Identify which cell holds the provided text, then report its [X, Y] central coordinate. 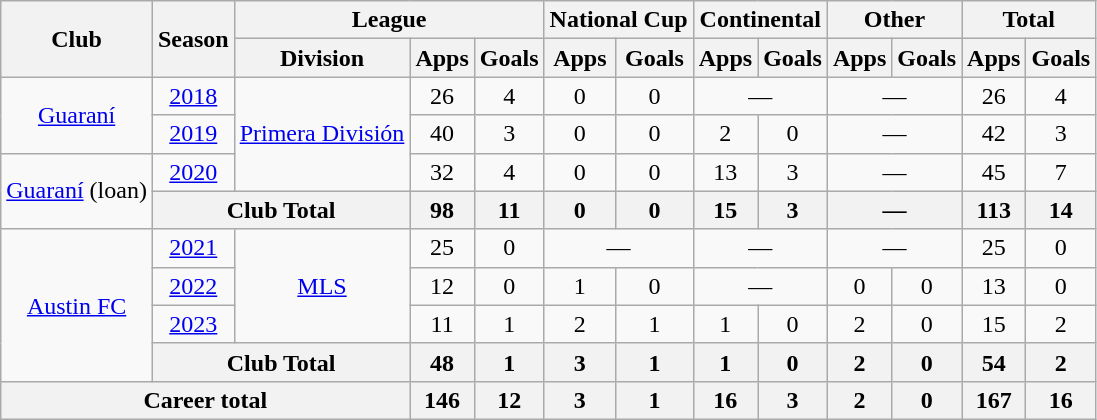
2022 [193, 286]
113 [994, 210]
54 [994, 362]
167 [994, 400]
7 [1061, 172]
Austin FC [77, 305]
MLS [322, 286]
Guaraní [77, 115]
14 [1061, 210]
Other [894, 20]
2023 [193, 324]
Season [193, 39]
2018 [193, 96]
Career total [206, 400]
Guaraní (loan) [77, 191]
48 [442, 362]
2020 [193, 172]
Division [322, 58]
League [389, 20]
Total [1029, 20]
2021 [193, 248]
45 [994, 172]
2019 [193, 134]
National Cup [618, 20]
Club [77, 39]
146 [442, 400]
98 [442, 210]
42 [994, 134]
40 [442, 134]
32 [442, 172]
Primera División [322, 134]
Continental [760, 20]
